Pinpoint the cell where the given text exists, returning its (x, y) midpoint coordinate. 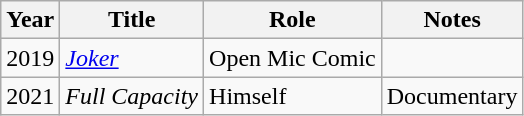
2019 (30, 58)
Notes (452, 20)
Role (293, 20)
Open Mic Comic (293, 58)
Documentary (452, 96)
Joker (132, 58)
2021 (30, 96)
Himself (293, 96)
Year (30, 20)
Full Capacity (132, 96)
Title (132, 20)
